Return the (X, Y) coordinate for the center point of the cell that contains the specified text.  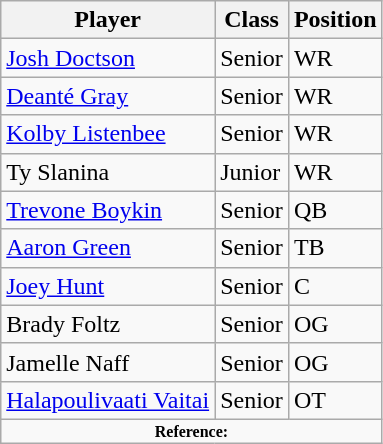
Ty Slanina (108, 172)
OT (335, 400)
Josh Doctson (108, 58)
QB (335, 210)
Deanté Gray (108, 96)
Jamelle Naff (108, 362)
Reference: (192, 431)
Joey Hunt (108, 286)
Aaron Green (108, 248)
Class (252, 20)
Player (108, 20)
TB (335, 248)
Trevone Boykin (108, 210)
Junior (252, 172)
C (335, 286)
Kolby Listenbee (108, 134)
Brady Foltz (108, 324)
Position (335, 20)
Halapoulivaati Vaitai (108, 400)
